Provide the [x, y] coordinate of the cell's center where the given text is located.  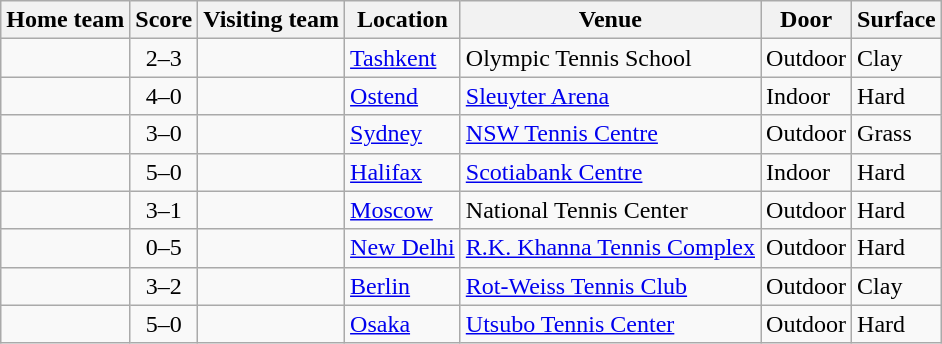
Olympic Tennis School [610, 58]
2–3 [164, 58]
Utsubo Tennis Center [610, 324]
Door [806, 20]
Home team [66, 20]
Venue [610, 20]
4–0 [164, 96]
R.K. Khanna Tennis Complex [610, 248]
Visiting team [272, 20]
Osaka [403, 324]
Moscow [403, 210]
Sleuyter Arena [610, 96]
0–5 [164, 248]
National Tennis Center [610, 210]
Rot-Weiss Tennis Club [610, 286]
Halifax [403, 172]
Ostend [403, 96]
Scotiabank Centre [610, 172]
Score [164, 20]
3–0 [164, 134]
Surface [897, 20]
3–2 [164, 286]
Location [403, 20]
3–1 [164, 210]
Grass [897, 134]
Sydney [403, 134]
Berlin [403, 286]
Tashkent [403, 58]
New Delhi [403, 248]
NSW Tennis Centre [610, 134]
